Provide the (X, Y) coordinate of the cell's center where the given text is located.  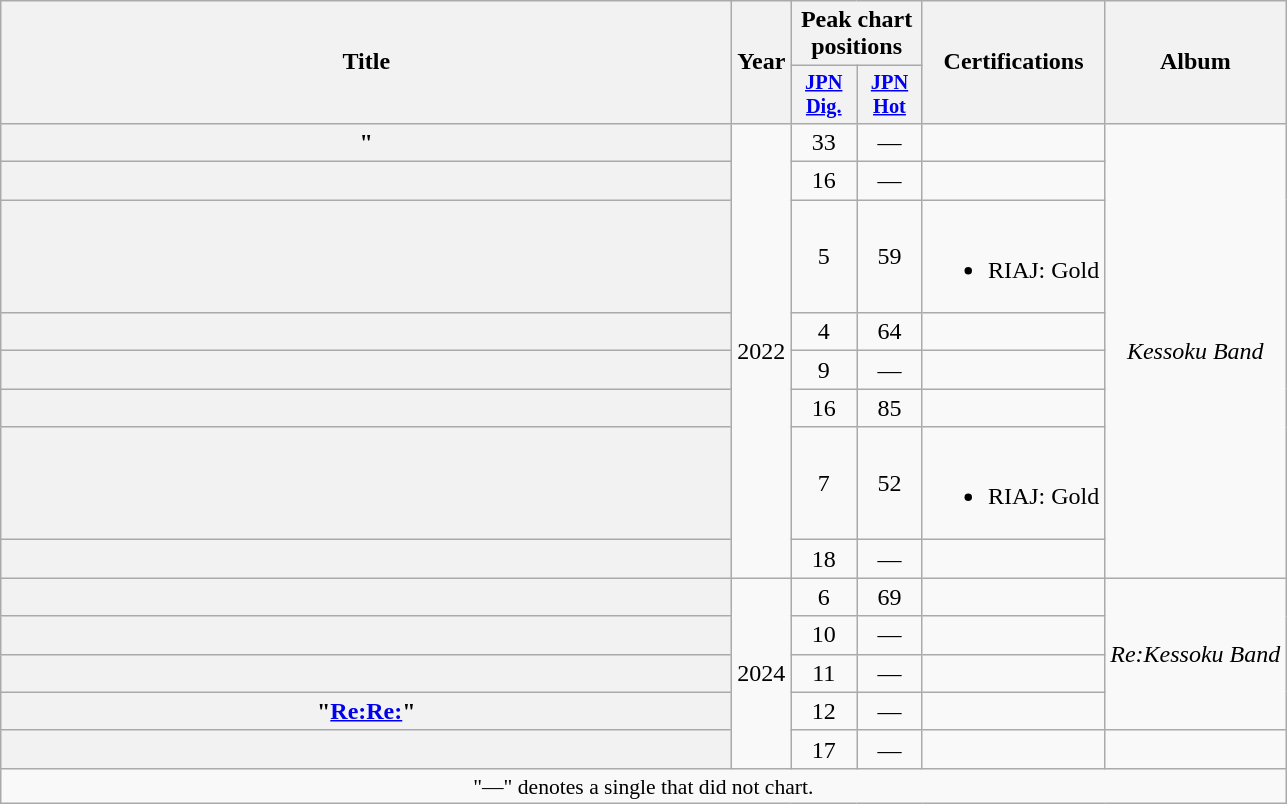
59 (890, 256)
Title (366, 62)
2024 (762, 673)
69 (890, 597)
33 (824, 142)
"Re:Re:" (366, 711)
10 (824, 635)
85 (890, 408)
Peak chart positions (856, 34)
5 (824, 256)
64 (890, 332)
18 (824, 559)
52 (890, 484)
12 (824, 711)
7 (824, 484)
11 (824, 673)
Certifications (1013, 62)
17 (824, 749)
Year (762, 62)
JPNDig. (824, 95)
Re:Kessoku Band (1196, 654)
4 (824, 332)
JPNHot (890, 95)
Album (1196, 62)
2022 (762, 350)
9 (824, 370)
6 (824, 597)
" (366, 142)
"—" denotes a single that did not chart. (644, 786)
Kessoku Band (1196, 350)
